Capture the cell that displays the provided text and extract its [X, Y] central coordinate. 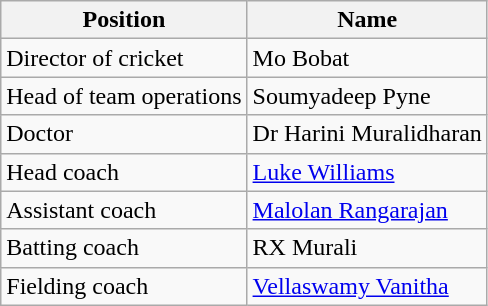
Vellaswamy Vanitha [367, 286]
Mo Bobat [367, 58]
Soumyadeep Pyne [367, 96]
Fielding coach [124, 286]
Assistant coach [124, 210]
Director of cricket [124, 58]
Batting coach [124, 248]
Name [367, 20]
Head of team operations [124, 96]
Head coach [124, 172]
Position [124, 20]
Luke Williams [367, 172]
RX Murali [367, 248]
Malolan Rangarajan [367, 210]
Dr Harini Muralidharan [367, 134]
Doctor [124, 134]
